Find where the given text appears and provide that cell's center as [x, y] coordinate. 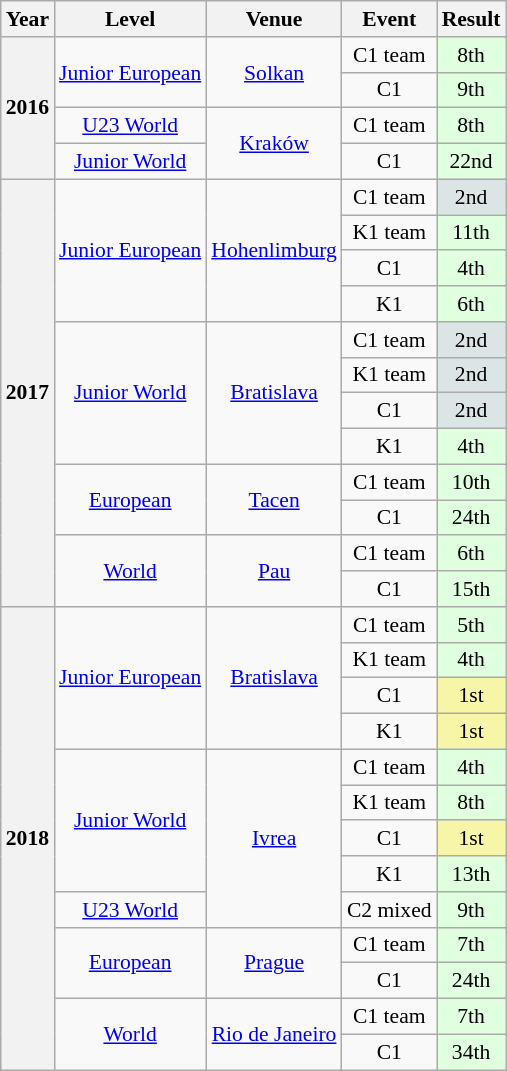
Hohenlimburg [274, 250]
5th [472, 625]
15th [472, 589]
34th [472, 1052]
Year [28, 19]
Result [472, 19]
Venue [274, 19]
Kraków [274, 144]
Prague [274, 962]
2018 [28, 838]
13th [472, 874]
10th [472, 482]
Ivrea [274, 838]
2016 [28, 108]
Event [390, 19]
Pau [274, 572]
2017 [28, 393]
11th [472, 233]
22nd [472, 162]
Level [130, 19]
Rio de Janeiro [274, 1034]
Solkan [274, 72]
Tacen [274, 500]
C2 mixed [390, 910]
